Output the (x, y) coordinate of the center of the cell containing the given text.  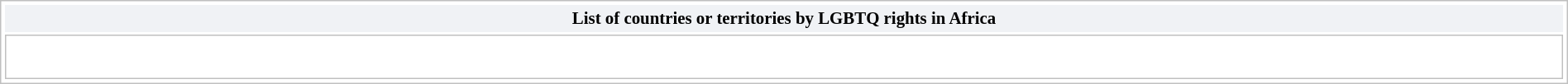
List of countries or territories by LGBTQ rights in Africa (784, 18)
